From the cell containing the given text, extract its center point as (X, Y) coordinate. 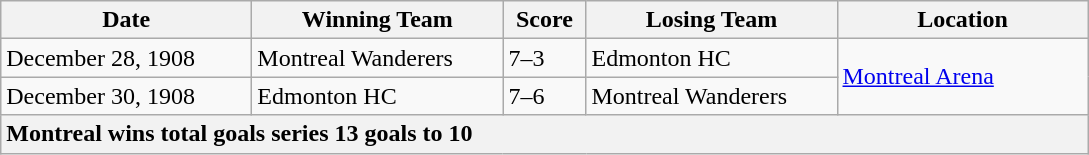
Score (544, 20)
Montreal Arena (962, 77)
7–3 (544, 58)
Montreal wins total goals series 13 goals to 10 (544, 134)
Location (962, 20)
December 30, 1908 (126, 96)
December 28, 1908 (126, 58)
7–6 (544, 96)
Losing Team (712, 20)
Winning Team (378, 20)
Date (126, 20)
